Return the (X, Y) coordinate for the center point of the cell that contains the specified text.  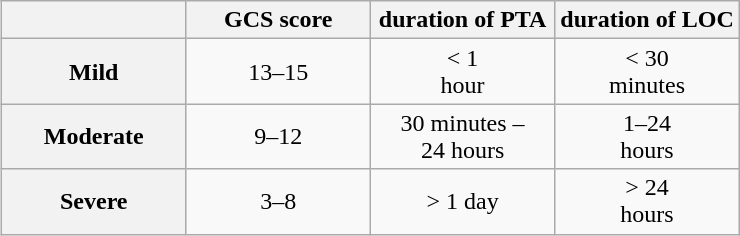
> 1 day (462, 202)
Moderate (94, 136)
30 minutes – 24 hours (462, 136)
< 30 minutes (647, 72)
9–12 (278, 136)
3–8 (278, 202)
13–15 (278, 72)
> 24 hours (647, 202)
duration of PTA (462, 20)
GCS score (278, 20)
1–24 hours (647, 136)
duration of LOC (647, 20)
< 1 hour (462, 72)
Severe (94, 202)
Mild (94, 72)
